Find where the given text appears and provide that cell's center as (X, Y) coordinate. 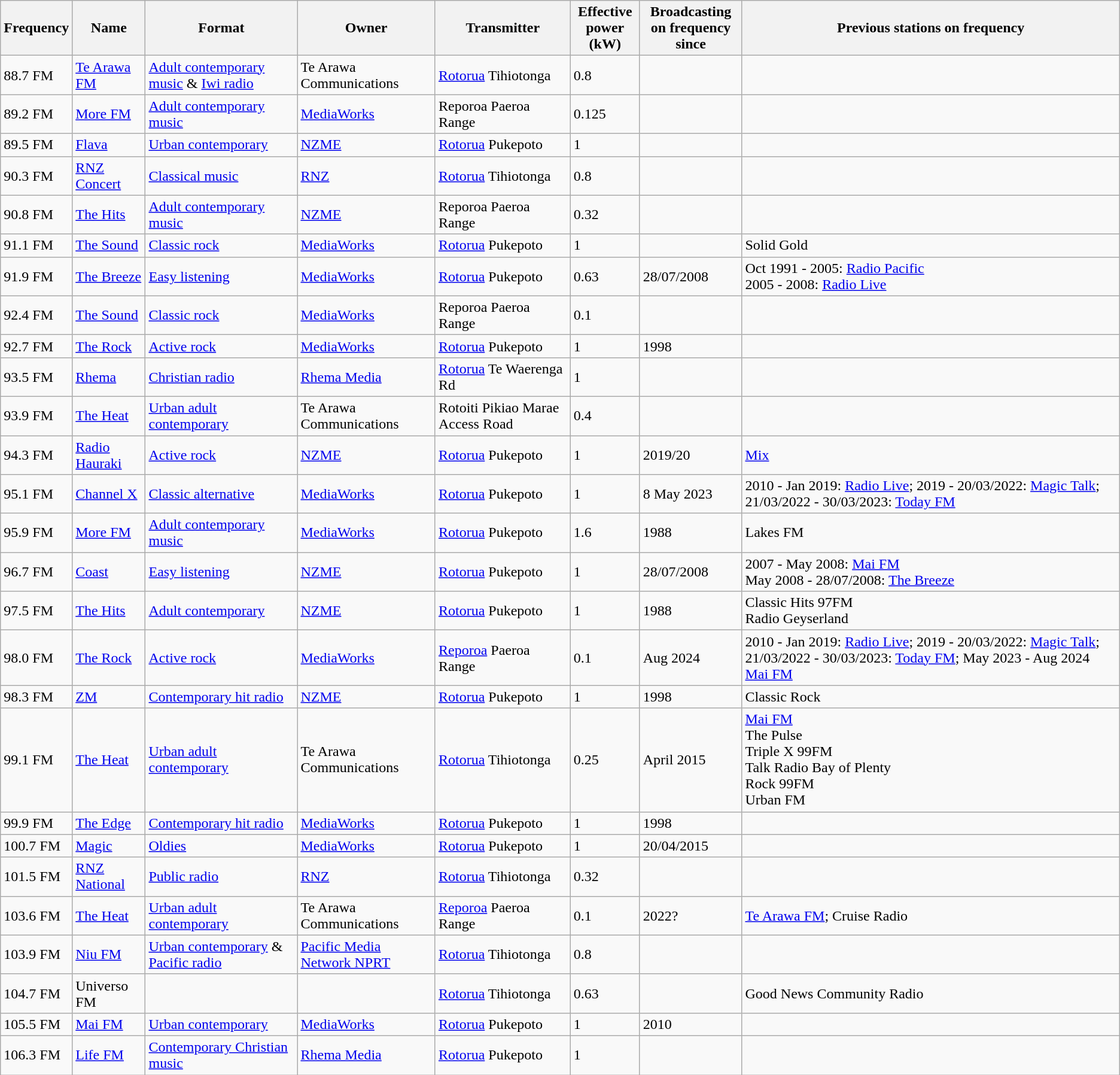
101.5 FM (36, 876)
88.7 FM (36, 75)
The Breeze (109, 277)
Name (109, 28)
April 2015 (690, 760)
103.6 FM (36, 916)
Classic Hits 97FMRadio Geyserland (931, 611)
0.4 (605, 415)
Coast (109, 572)
2019/20 (690, 455)
91.1 FM (36, 245)
2010 - Jan 2019: Radio Live; 2019 - 20/03/2022: Magic Talk; 21/03/2022 - 30/03/2023: Today FM; May 2023 - Aug 2024 Mai FM (931, 658)
Universo FM (109, 994)
98.0 FM (36, 658)
Good News Community Radio (931, 994)
97.5 FM (36, 611)
89.2 FM (36, 114)
103.9 FM (36, 954)
20/04/2015 (690, 846)
92.4 FM (36, 315)
Classical music (221, 176)
Te Arawa FM; Cruise Radio (931, 916)
Classic Rock (931, 697)
0.125 (605, 114)
Oldies (221, 846)
104.7 FM (36, 994)
106.3 FM (36, 1055)
RNZ National (109, 876)
Mai FM (109, 1024)
90.8 FM (36, 214)
93.5 FM (36, 377)
Frequency (36, 28)
Lakes FM (931, 533)
Transmitter (503, 28)
Oct 1991 - 2005: Radio Pacific 2005 - 2008: Radio Live (931, 277)
95.1 FM (36, 494)
95.9 FM (36, 533)
99.9 FM (36, 823)
Broadcastingon frequency since (690, 28)
Solid Gold (931, 245)
Te Arawa FM (109, 75)
90.3 FM (36, 176)
Life FM (109, 1055)
Channel X (109, 494)
Rotoiti Pikiao Marae Access Road (503, 415)
Classic alternative (221, 494)
Previous stations on frequency (931, 28)
99.1 FM (36, 760)
The Edge (109, 823)
2007 - May 2008: Mai FM May 2008 - 28/07/2008: The Breeze (931, 572)
98.3 FM (36, 697)
89.5 FM (36, 145)
Christian radio (221, 377)
94.3 FM (36, 455)
2010 - Jan 2019: Radio Live; 2019 - 20/03/2022: Magic Talk; 21/03/2022 - 30/03/2023: Today FM (931, 494)
Urban contemporary & Pacific radio (221, 954)
1.6 (605, 533)
ZM (109, 697)
Flava (109, 145)
Contemporary Christian music (221, 1055)
Public radio (221, 876)
8 May 2023 (690, 494)
Radio Hauraki (109, 455)
0.25 (605, 760)
Format (221, 28)
Rhema (109, 377)
96.7 FM (36, 572)
2022? (690, 916)
91.9 FM (36, 277)
Adult contemporary (221, 611)
RNZ Concert (109, 176)
Magic (109, 846)
Niu FM (109, 954)
105.5 FM (36, 1024)
Mai FM The Pulse Triple X 99FM Talk Radio Bay of Plenty Rock 99FM Urban FM (931, 760)
100.7 FM (36, 846)
Pacific Media Network NPRT (366, 954)
Rotorua Te Waerenga Rd (503, 377)
93.9 FM (36, 415)
92.7 FM (36, 346)
Aug 2024 (690, 658)
2010 (690, 1024)
Mix (931, 455)
Adult contemporary music & Iwi radio (221, 75)
Owner (366, 28)
Effectivepower (kW) (605, 28)
